Locate the cell with the specified text and output its [X, Y] center coordinate. 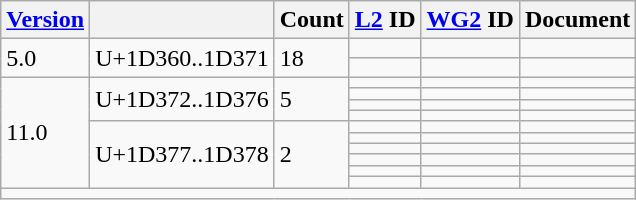
U+1D377..1D378 [182, 154]
Version [46, 20]
L2 ID [385, 20]
U+1D372..1D376 [182, 99]
Count [312, 20]
2 [312, 154]
11.0 [46, 132]
18 [312, 58]
Document [577, 20]
5 [312, 99]
U+1D360..1D371 [182, 58]
5.0 [46, 58]
WG2 ID [470, 20]
